Provide the [X, Y] coordinate of the cell's center where the given text is located.  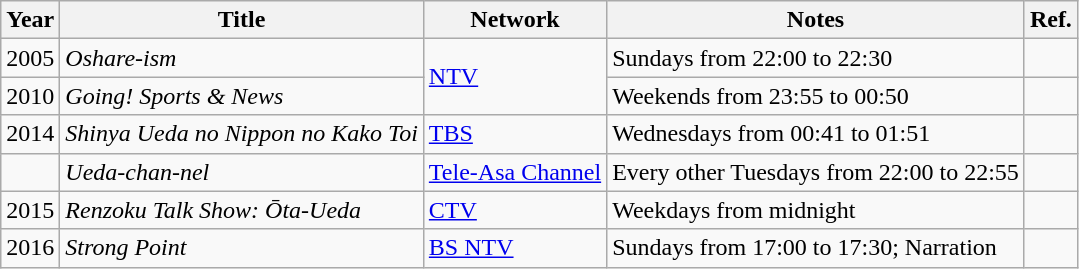
2015 [30, 210]
Wednesdays from 00:41 to 01:51 [816, 134]
Tele-Asa Channel [514, 172]
Strong Point [242, 248]
NTV [514, 77]
Oshare-ism [242, 58]
Title [242, 20]
Shinya Ueda no Nippon no Kako Toi [242, 134]
Sundays from 17:00 to 17:30; Narration [816, 248]
TBS [514, 134]
CTV [514, 210]
Ueda-chan-nel [242, 172]
Every other Tuesdays from 22:00 to 22:55 [816, 172]
2010 [30, 96]
2005 [30, 58]
2014 [30, 134]
Sundays from 22:00 to 22:30 [816, 58]
Network [514, 20]
Weekdays from midnight [816, 210]
2016 [30, 248]
BS NTV [514, 248]
Weekends from 23:55 to 00:50 [816, 96]
Renzoku Talk Show: Ōta-Ueda [242, 210]
Notes [816, 20]
Year [30, 20]
Ref. [1050, 20]
Going! Sports & News [242, 96]
